Determine the (x, y) coordinate at the center of the cell enclosing the given text.  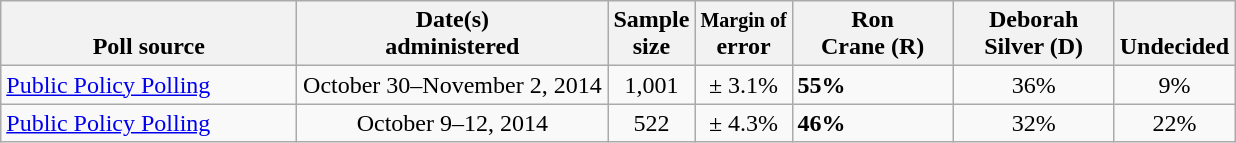
522 (652, 123)
Samplesize (652, 34)
55% (872, 85)
± 4.3% (744, 123)
October 9–12, 2014 (452, 123)
Date(s)administered (452, 34)
DeborahSilver (D) (1034, 34)
1,001 (652, 85)
9% (1174, 85)
36% (1034, 85)
46% (872, 123)
Poll source (149, 34)
± 3.1% (744, 85)
22% (1174, 123)
October 30–November 2, 2014 (452, 85)
Undecided (1174, 34)
Margin oferror (744, 34)
RonCrane (R) (872, 34)
32% (1034, 123)
